For the text-containing cell, return its midpoint in (x, y) coordinate format. 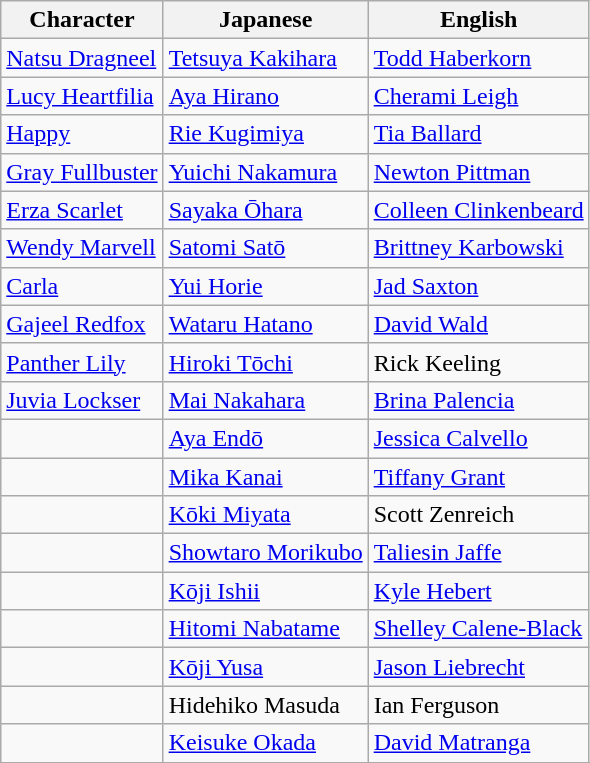
Yui Horie (266, 286)
Kōki Miyata (266, 515)
Kōji Ishii (266, 591)
Keisuke Okada (266, 743)
Hidehiko Masuda (266, 705)
Japanese (266, 20)
Ian Ferguson (478, 705)
Yuichi Nakamura (266, 172)
Showtaro Morikubo (266, 553)
Kōji Yusa (266, 667)
Jason Liebrecht (478, 667)
Happy (82, 134)
Carla (82, 286)
Wataru Hatano (266, 324)
Shelley Calene-Black (478, 629)
Wendy Marvell (82, 248)
Juvia Lockser (82, 400)
Brina Palencia (478, 400)
Natsu Dragneel (82, 58)
Hiroki Tōchi (266, 362)
Rie Kugimiya (266, 134)
Mika Kanai (266, 477)
Cherami Leigh (478, 96)
Jessica Calvello (478, 438)
Tiffany Grant (478, 477)
Colleen Clinkenbeard (478, 210)
Scott Zenreich (478, 515)
Tia Ballard (478, 134)
Jad Saxton (478, 286)
Todd Haberkorn (478, 58)
Gajeel Redfox (82, 324)
Gray Fullbuster (82, 172)
Hitomi Nabatame (266, 629)
Kyle Hebert (478, 591)
David Matranga (478, 743)
Brittney Karbowski (478, 248)
Sayaka Ōhara (266, 210)
Taliesin Jaffe (478, 553)
Erza Scarlet (82, 210)
Character (82, 20)
Tetsuya Kakihara (266, 58)
Lucy Heartfilia (82, 96)
English (478, 20)
David Wald (478, 324)
Panther Lily (82, 362)
Newton Pittman (478, 172)
Satomi Satō (266, 248)
Aya Hirano (266, 96)
Mai Nakahara (266, 400)
Rick Keeling (478, 362)
Aya Endō (266, 438)
